Locate the cell with the specified text and output its [x, y] center coordinate. 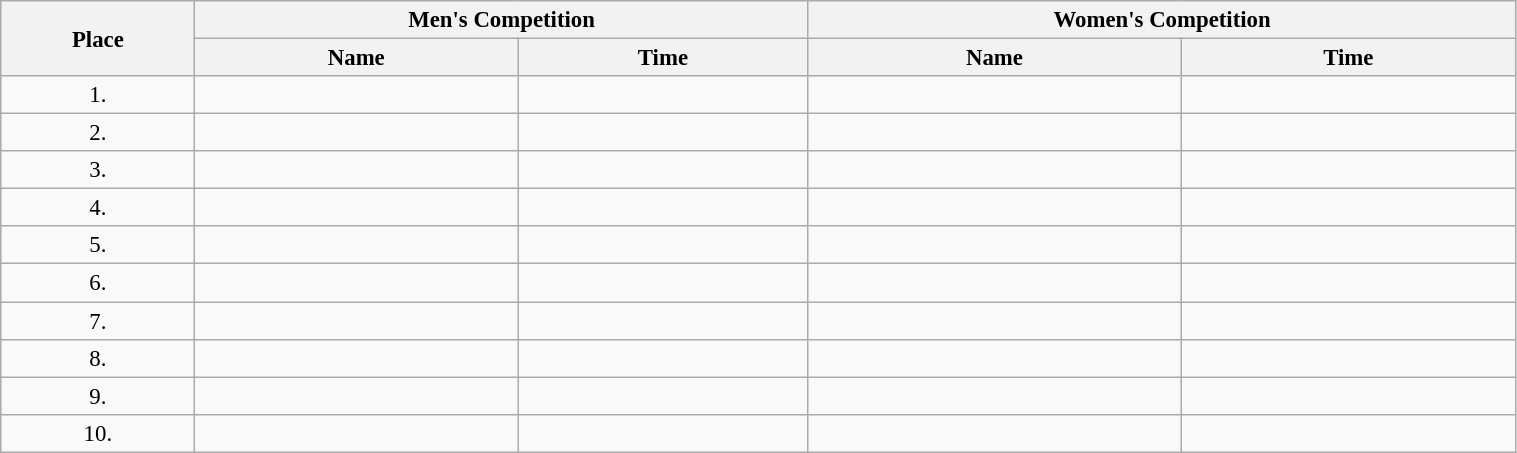
6. [98, 283]
Men's Competition [502, 20]
3. [98, 170]
2. [98, 133]
Place [98, 38]
8. [98, 358]
4. [98, 208]
7. [98, 321]
5. [98, 245]
Women's Competition [1162, 20]
9. [98, 396]
1. [98, 95]
10. [98, 433]
